For the text-containing cell, return its midpoint in [x, y] coordinate format. 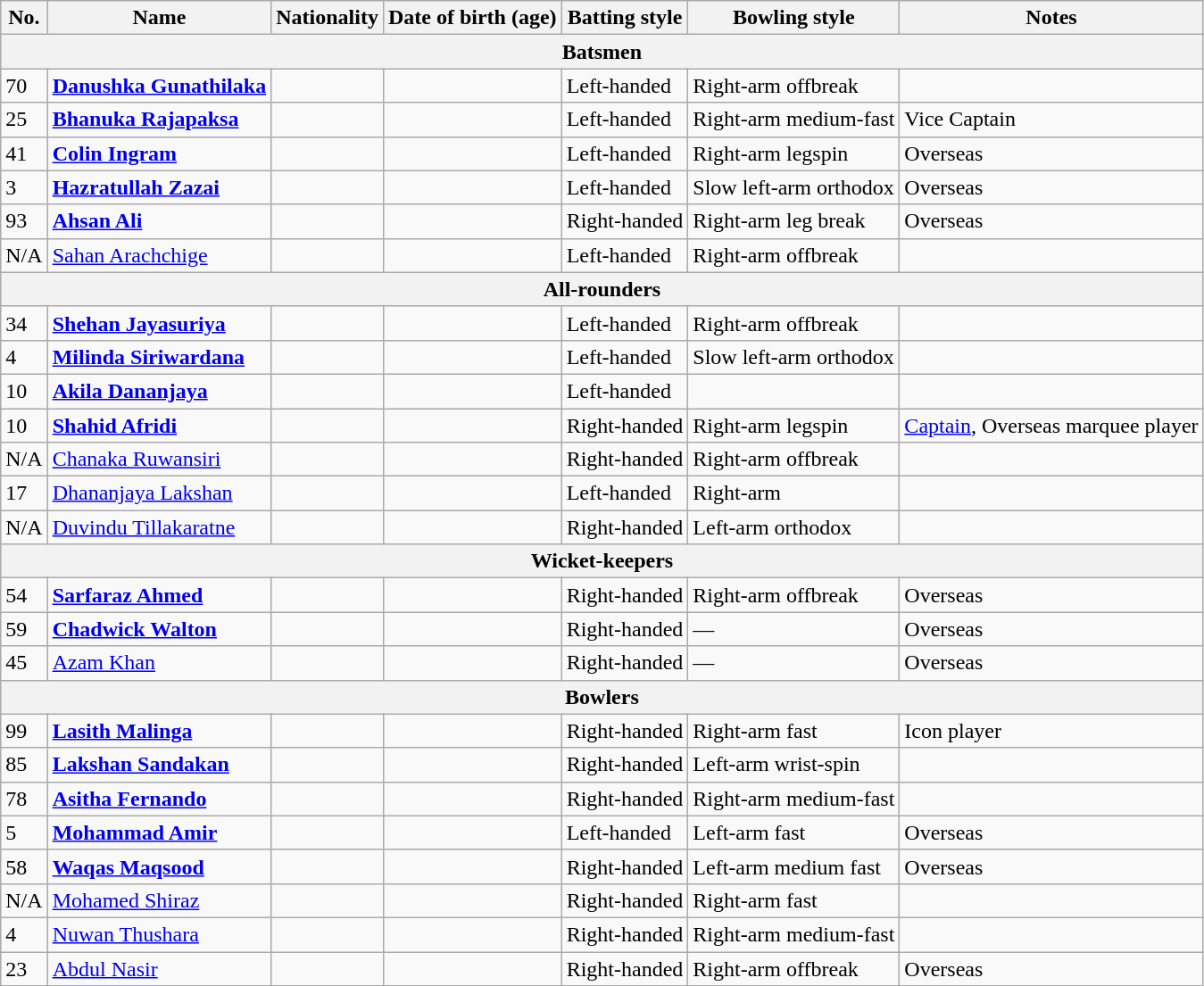
58 [24, 866]
Duvindu Tillakaratne [159, 527]
17 [24, 493]
3 [24, 187]
Asitha Fernando [159, 799]
Shehan Jayasuriya [159, 323]
54 [24, 595]
Waqas Maqsood [159, 866]
Batsmen [602, 52]
34 [24, 323]
Left-arm orthodox [794, 527]
41 [24, 153]
Milinda Siriwardana [159, 357]
Akila Dananjaya [159, 391]
25 [24, 120]
Colin Ingram [159, 153]
23 [24, 968]
70 [24, 86]
Captain, Overseas marquee player [1051, 426]
45 [24, 663]
99 [24, 731]
Dhananjaya Lakshan [159, 493]
Bowling style [794, 18]
Abdul Nasir [159, 968]
Nationality [328, 18]
No. [24, 18]
78 [24, 799]
Left-arm fast [794, 833]
Bowlers [602, 697]
Chanaka Ruwansiri [159, 460]
Mohammad Amir [159, 833]
5 [24, 833]
All-rounders [602, 289]
Bhanuka Rajapaksa [159, 120]
Shahid Afridi [159, 426]
Chadwick Walton [159, 629]
Vice Captain [1051, 120]
Ahsan Ali [159, 221]
Hazratullah Zazai [159, 187]
Mohamed Shiraz [159, 900]
Left-arm medium fast [794, 866]
Left-arm wrist-spin [794, 765]
Nuwan Thushara [159, 934]
Right-arm [794, 493]
Sarfaraz Ahmed [159, 595]
Lasith Malinga [159, 731]
Azam Khan [159, 663]
Wicket-keepers [602, 561]
93 [24, 221]
Batting style [625, 18]
85 [24, 765]
Danushka Gunathilaka [159, 86]
Right-arm leg break [794, 221]
Name [159, 18]
Notes [1051, 18]
Date of birth (age) [472, 18]
Icon player [1051, 731]
Sahan Arachchige [159, 255]
Lakshan Sandakan [159, 765]
59 [24, 629]
